Search for the cell housing the specified text and yield its [X, Y] center coordinate. 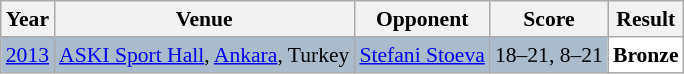
Venue [204, 19]
2013 [28, 55]
ASKI Sport Hall, Ankara, Turkey [204, 55]
Stefani Stoeva [422, 55]
Score [549, 19]
Opponent [422, 19]
18–21, 8–21 [549, 55]
Result [646, 19]
Bronze [646, 55]
Year [28, 19]
